Extract the [x, y] coordinate from the center of the cell holding the provided text.  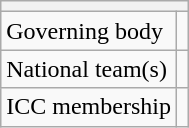
ICC membership [89, 107]
National team(s) [89, 69]
Governing body [89, 31]
